Search for the cell housing the specified text and yield its (X, Y) center coordinate. 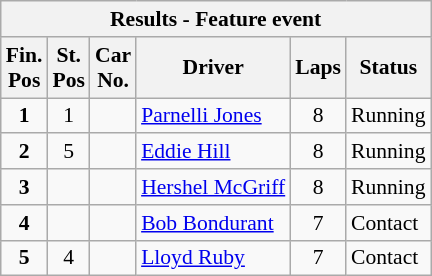
3 (24, 187)
Hershel McGriff (213, 187)
Bob Bondurant (213, 223)
2 (24, 152)
Lloyd Ruby (213, 258)
Laps (318, 68)
CarNo. (113, 68)
Parnelli Jones (213, 116)
Driver (213, 68)
St.Pos (68, 68)
Fin.Pos (24, 68)
Results - Feature event (216, 19)
Eddie Hill (213, 152)
Status (388, 68)
